Find where the given text appears and provide that cell's center as [x, y] coordinate. 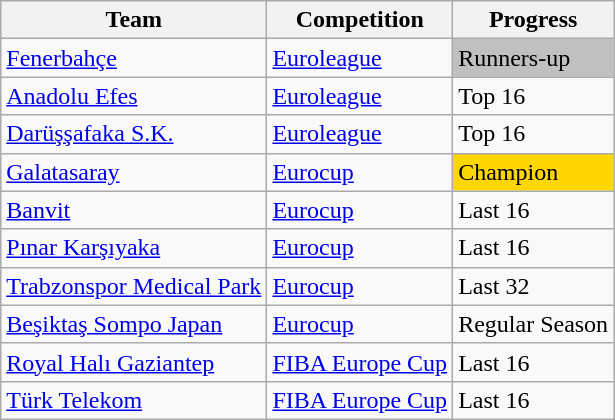
Competition [360, 20]
Darüşşafaka S.K. [134, 134]
Banvit [134, 210]
Runners-up [534, 58]
Trabzonspor Medical Park [134, 286]
Türk Telekom [134, 400]
Galatasaray [134, 172]
Anadolu Efes [134, 96]
Last 32 [534, 286]
Progress [534, 20]
Beşiktaş Sompo Japan [134, 324]
Fenerbahçe [134, 58]
Royal Halı Gaziantep [134, 362]
Pınar Karşıyaka [134, 248]
Regular Season [534, 324]
Team [134, 20]
Champion [534, 172]
